Return [x, y] of the center of cell containing provided text 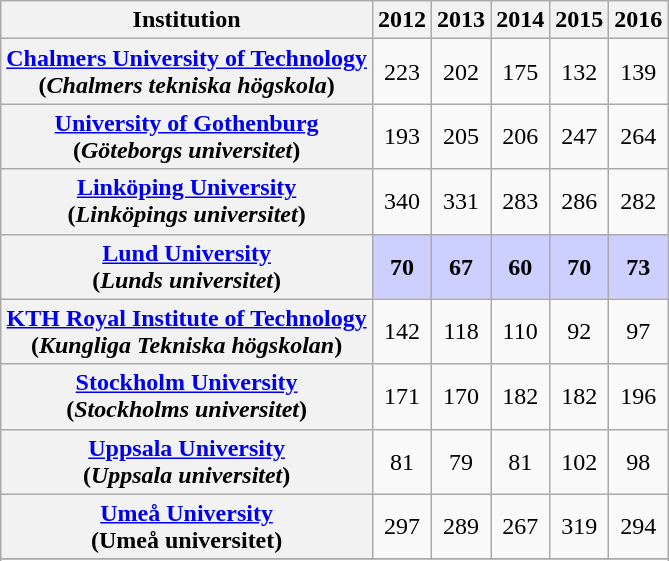
175 [520, 72]
289 [462, 526]
Institution [187, 20]
193 [402, 136]
92 [580, 332]
132 [580, 72]
170 [462, 396]
319 [580, 526]
97 [638, 332]
KTH Royal Institute of Technology (Kungliga Tekniska högskolan) [187, 332]
297 [402, 526]
Chalmers University of Technology(Chalmers tekniska högskola) [187, 72]
205 [462, 136]
247 [580, 136]
2012 [402, 20]
267 [520, 526]
206 [520, 136]
79 [462, 462]
60 [520, 266]
Uppsala University (Uppsala universitet) [187, 462]
2013 [462, 20]
340 [402, 202]
331 [462, 202]
142 [402, 332]
118 [462, 332]
294 [638, 526]
Lund University (Lunds universitet) [187, 266]
Stockholm University (Stockholms universitet) [187, 396]
223 [402, 72]
283 [520, 202]
264 [638, 136]
171 [402, 396]
Linköping University(Linköpings universitet) [187, 202]
University of Gothenburg(Göteborgs universitet) [187, 136]
202 [462, 72]
2015 [580, 20]
67 [462, 266]
196 [638, 396]
Umeå University(Umeå universitet) [187, 526]
2016 [638, 20]
102 [580, 462]
110 [520, 332]
282 [638, 202]
286 [580, 202]
73 [638, 266]
2014 [520, 20]
98 [638, 462]
139 [638, 72]
